Search for the cell housing the specified text and yield its (X, Y) center coordinate. 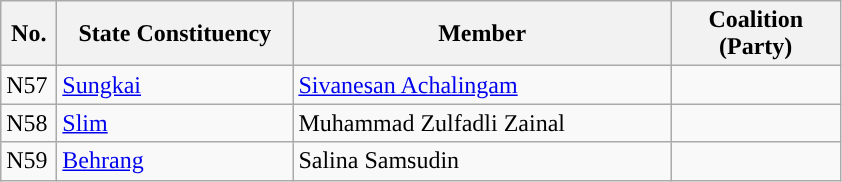
Slim (175, 123)
State Constituency (175, 34)
Salina Samsudin (482, 161)
Sivanesan Achalingam (482, 85)
N57 (29, 85)
N59 (29, 161)
Muhammad Zulfadli Zainal (482, 123)
N58 (29, 123)
Behrang (175, 161)
Sungkai (175, 85)
Coalition (Party) (756, 34)
Member (482, 34)
No. (29, 34)
